From the cell containing the given text, extract its center point as (X, Y) coordinate. 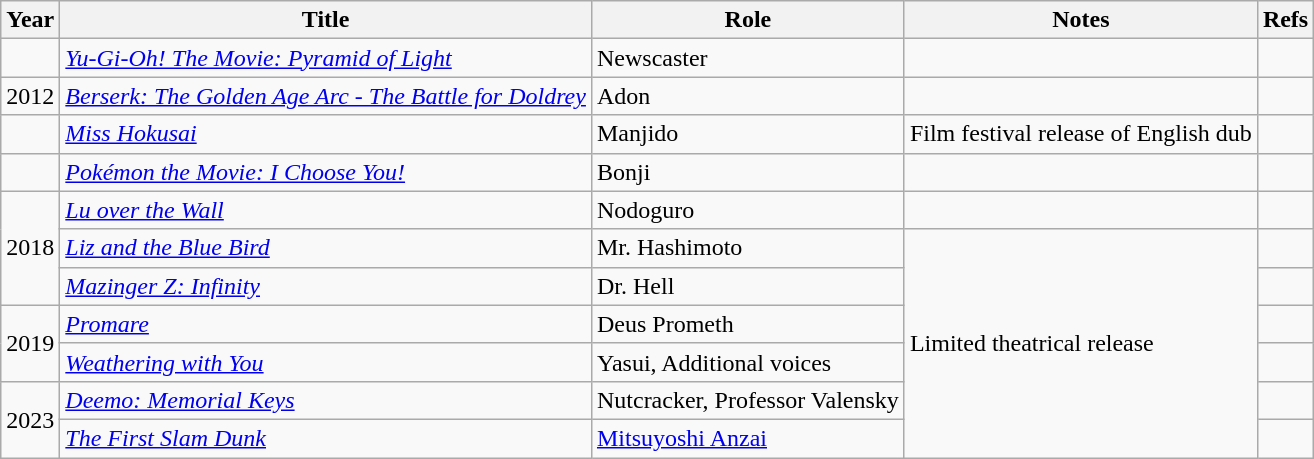
Year (30, 20)
Nutcracker, Professor Valensky (748, 400)
Yu-Gi-Oh! The Movie: Pyramid of Light (326, 58)
Role (748, 20)
2018 (30, 248)
Title (326, 20)
Newscaster (748, 58)
The First Slam Dunk (326, 438)
Nodoguro (748, 210)
Mitsuyoshi Anzai (748, 438)
Deus Prometh (748, 324)
Promare (326, 324)
Bonji (748, 172)
Deemo: Memorial Keys (326, 400)
Manjido (748, 134)
Yasui, Additional voices (748, 362)
2023 (30, 419)
Lu over the Wall (326, 210)
2019 (30, 343)
Pokémon the Movie: I Choose You! (326, 172)
Berserk: The Golden Age Arc - The Battle for Doldrey (326, 96)
Liz and the Blue Bird (326, 248)
Limited theatrical release (1080, 343)
Weathering with You (326, 362)
Dr. Hell (748, 286)
Notes (1080, 20)
Refs (1285, 20)
Mr. Hashimoto (748, 248)
Film festival release of English dub (1080, 134)
2012 (30, 96)
Mazinger Z: Infinity (326, 286)
Adon (748, 96)
Miss Hokusai (326, 134)
